Return [X, Y] of the center of cell containing provided text 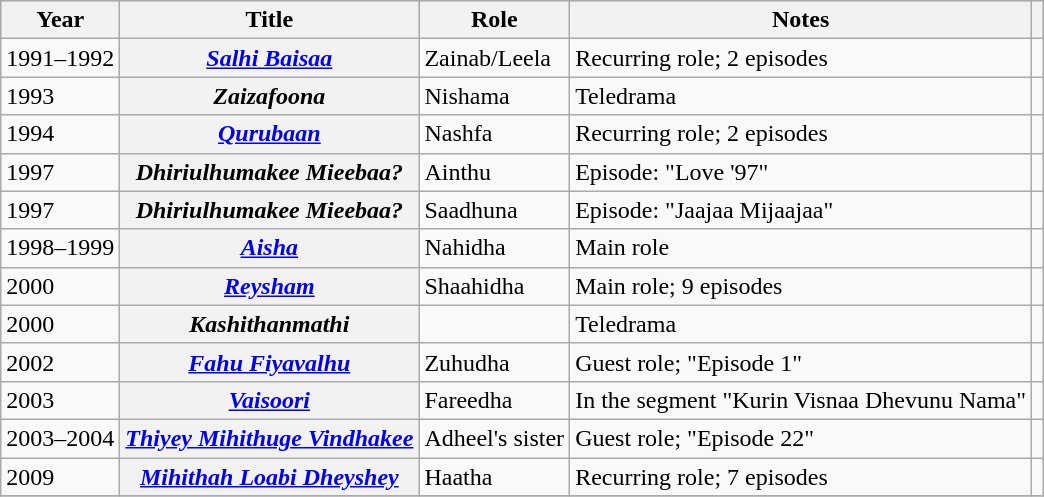
Aisha [270, 248]
1998–1999 [60, 248]
Guest role; "Episode 22" [801, 438]
Nishama [494, 96]
Salhi Baisaa [270, 58]
1991–1992 [60, 58]
1994 [60, 134]
Mihithah Loabi Dheyshey [270, 477]
Title [270, 20]
Adheel's sister [494, 438]
Vaisoori [270, 400]
Nashfa [494, 134]
Fareedha [494, 400]
Thiyey Mihithuge Vindhakee [270, 438]
1993 [60, 96]
2003 [60, 400]
Main role; 9 episodes [801, 286]
Haatha [494, 477]
Main role [801, 248]
Shaahidha [494, 286]
Episode: "Love '97" [801, 172]
Zuhudha [494, 362]
Kashithanmathi [270, 324]
Nahidha [494, 248]
2003–2004 [60, 438]
Zainab/Leela [494, 58]
Episode: "Jaajaa Mijaajaa" [801, 210]
Year [60, 20]
Reysham [270, 286]
Zaizafoona [270, 96]
In the segment "Kurin Visnaa Dhevunu Nama" [801, 400]
Saadhuna [494, 210]
Fahu Fiyavalhu [270, 362]
Recurring role; 7 episodes [801, 477]
Notes [801, 20]
Role [494, 20]
Ainthu [494, 172]
2009 [60, 477]
2002 [60, 362]
Qurubaan [270, 134]
Guest role; "Episode 1" [801, 362]
